Return [x, y] of the center of cell containing provided text 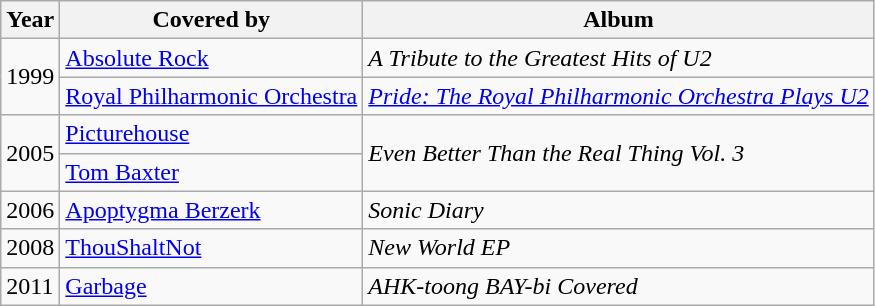
ThouShaltNot [212, 248]
1999 [30, 77]
Covered by [212, 20]
2008 [30, 248]
Sonic Diary [618, 210]
Garbage [212, 286]
2005 [30, 153]
Year [30, 20]
2011 [30, 286]
Tom Baxter [212, 172]
A Tribute to the Greatest Hits of U2 [618, 58]
2006 [30, 210]
AHK-toong BAY-bi Covered [618, 286]
New World EP [618, 248]
Album [618, 20]
Apoptygma Berzerk [212, 210]
Royal Philharmonic Orchestra [212, 96]
Even Better Than the Real Thing Vol. 3 [618, 153]
Pride: The Royal Philharmonic Orchestra Plays U2 [618, 96]
Picturehouse [212, 134]
Absolute Rock [212, 58]
